Locate the cell with the specified text and output its [X, Y] center coordinate. 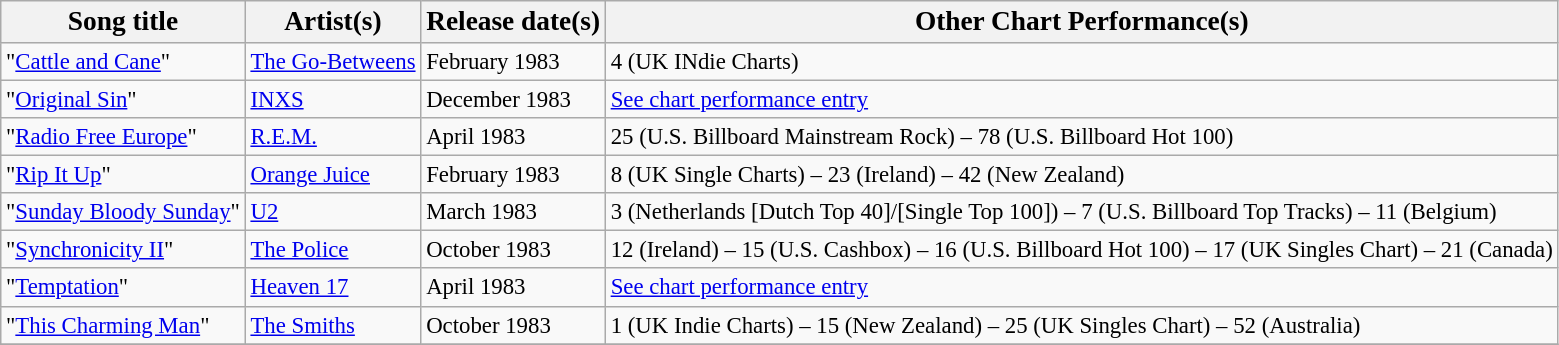
12 (Ireland) – 15 (U.S. Cashbox) – 16 (U.S. Billboard Hot 100) – 17 (UK Singles Chart) – 21 (Canada) [1082, 250]
Song title [123, 22]
Heaven 17 [333, 288]
4 (UK INdie Charts) [1082, 62]
"Radio Free Europe" [123, 137]
Release date(s) [514, 22]
The Go-Betweens [333, 62]
"Original Sin" [123, 100]
INXS [333, 100]
8 (UK Single Charts) – 23 (Ireland) – 42 (New Zealand) [1082, 175]
The Smiths [333, 325]
"This Charming Man" [123, 325]
Orange Juice [333, 175]
"Temptation" [123, 288]
"Synchronicity II" [123, 250]
March 1983 [514, 212]
"Sunday Bloody Sunday" [123, 212]
"Cattle and Cane" [123, 62]
"Rip It Up" [123, 175]
3 (Netherlands [Dutch Top 40]/[Single Top 100]) – 7 (U.S. Billboard Top Tracks) – 11 (Belgium) [1082, 212]
December 1983 [514, 100]
Other Chart Performance(s) [1082, 22]
Artist(s) [333, 22]
25 (U.S. Billboard Mainstream Rock) – 78 (U.S. Billboard Hot 100) [1082, 137]
The Police [333, 250]
1 (UK Indie Charts) – 15 (New Zealand) – 25 (UK Singles Chart) – 52 (Australia) [1082, 325]
R.E.M. [333, 137]
U2 [333, 212]
